Capture the cell that displays the provided text and extract its (X, Y) central coordinate. 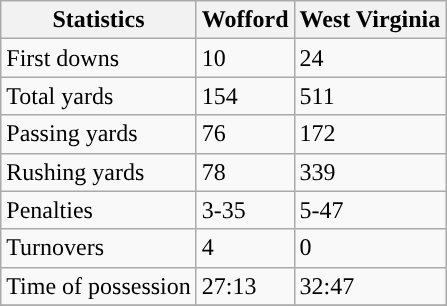
5-47 (370, 210)
154 (245, 96)
78 (245, 172)
76 (245, 134)
Statistics (99, 20)
First downs (99, 58)
339 (370, 172)
Passing yards (99, 134)
Total yards (99, 96)
Turnovers (99, 248)
West Virginia (370, 20)
Penalties (99, 210)
10 (245, 58)
27:13 (245, 286)
32:47 (370, 286)
4 (245, 248)
Wofford (245, 20)
Time of possession (99, 286)
511 (370, 96)
24 (370, 58)
0 (370, 248)
172 (370, 134)
3-35 (245, 210)
Rushing yards (99, 172)
